Provide the [x, y] coordinate of the cell's center where the given text is located.  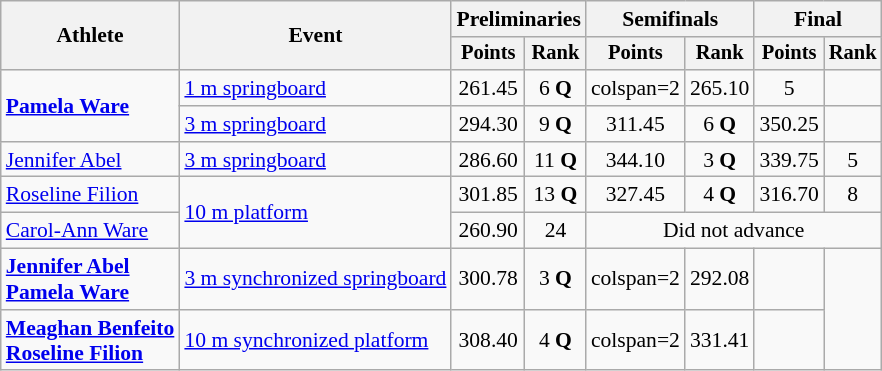
286.60 [488, 160]
260.90 [488, 231]
327.45 [636, 195]
Did not advance [734, 231]
311.45 [636, 124]
13 Q [556, 195]
350.25 [788, 124]
Carol-Ann Ware [90, 231]
308.40 [488, 340]
9 Q [556, 124]
Event [315, 36]
292.08 [720, 280]
Jennifer Abel [90, 160]
11 Q [556, 160]
Semifinals [670, 19]
344.10 [636, 160]
300.78 [488, 280]
339.75 [788, 160]
Jennifer AbelPamela Ware [90, 280]
Athlete [90, 36]
261.45 [488, 88]
265.10 [720, 88]
Roseline Filion [90, 195]
Preliminaries [518, 19]
Meaghan BenfeitoRoseline Filion [90, 340]
Pamela Ware [90, 106]
3 m synchronized springboard [315, 280]
301.85 [488, 195]
331.41 [720, 340]
294.30 [488, 124]
10 m platform [315, 212]
1 m springboard [315, 88]
316.70 [788, 195]
Final [818, 19]
8 [853, 195]
24 [556, 231]
10 m synchronized platform [315, 340]
